Return the (X, Y) coordinate for the center point of the cell that contains the specified text.  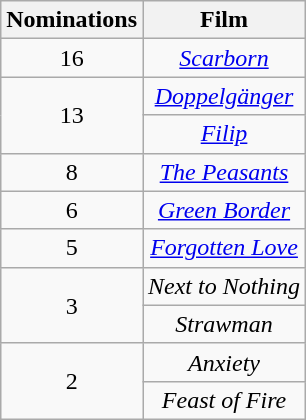
Forgotten Love (224, 248)
Strawman (224, 324)
16 (72, 58)
6 (72, 210)
13 (72, 115)
Filip (224, 134)
Scarborn (224, 58)
Nominations (72, 20)
3 (72, 305)
The Peasants (224, 172)
Next to Nothing (224, 286)
8 (72, 172)
Feast of Fire (224, 400)
Doppelgänger (224, 96)
Anxiety (224, 362)
Green Border (224, 210)
2 (72, 381)
Film (224, 20)
5 (72, 248)
